From the cell containing the given text, extract its center point as [X, Y] coordinate. 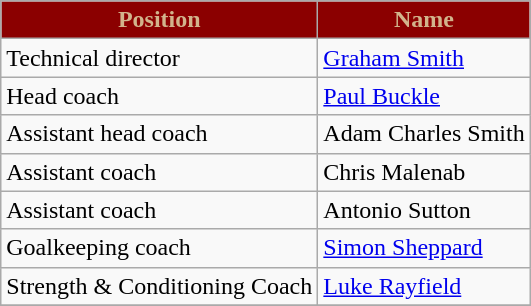
Goalkeeping coach [160, 248]
Antonio Sutton [424, 210]
Position [160, 20]
Assistant head coach [160, 134]
Technical director [160, 58]
Chris Malenab [424, 172]
Paul Buckle [424, 96]
Simon Sheppard [424, 248]
Luke Rayfield [424, 286]
Head coach [160, 96]
Adam Charles Smith [424, 134]
Strength & Conditioning Coach [160, 286]
Graham Smith [424, 58]
Name [424, 20]
